Determine the [x, y] coordinate at the center of the cell enclosing the given text.  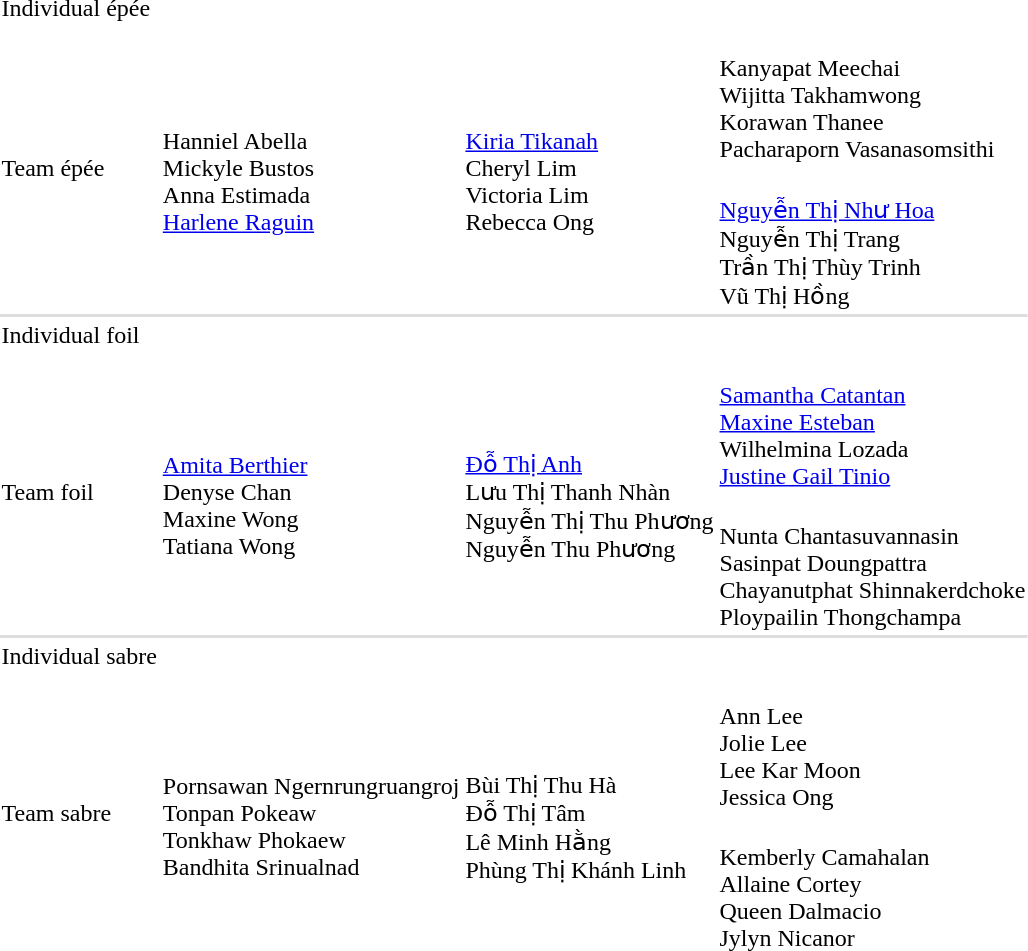
Samantha CatantanMaxine EstebanWilhelmina LozadaJustine Gail Tinio [872, 422]
Hanniel AbellaMickyle BustosAnna EstimadaHarlene Raguin [311, 168]
Đỗ Thị AnhLưu Thị Thanh NhànNguyễn Thị Thu PhươngNguyễn Thu Phương [590, 492]
Individual foil [79, 335]
Amita BerthierDenyse ChanMaxine WongTatiana Wong [311, 492]
Team foil [79, 492]
Kiria TikanahCheryl LimVictoria LimRebecca Ong [590, 168]
Team épée [79, 168]
Individual sabre [79, 656]
Kanyapat MeechaiWijitta TakhamwongKorawan ThaneePacharaporn Vasanasomsithi [872, 95]
Nunta ChantasuvannasinSasinpat DoungpattraChayanutphat ShinnakerdchokePloypailin Thongchampa [872, 563]
Ann LeeJolie LeeLee Kar MoonJessica Ong [872, 743]
Nguyễn Thị Như HoaNguyễn Thị TrangTrần Thị Thùy TrinhVũ Thị Hồng [872, 239]
